Identify which cell holds the provided text, then report its (X, Y) central coordinate. 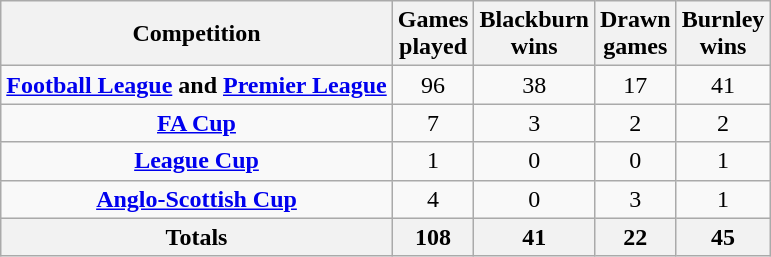
Burnleywins (723, 34)
38 (534, 85)
FA Cup (197, 123)
League Cup (197, 161)
Gamesplayed (433, 34)
22 (635, 237)
45 (723, 237)
Football League and Premier League (197, 85)
Competition (197, 34)
Blackburnwins (534, 34)
7 (433, 123)
4 (433, 199)
Anglo-Scottish Cup (197, 199)
Totals (197, 237)
96 (433, 85)
Drawngames (635, 34)
17 (635, 85)
108 (433, 237)
